For the text-containing cell, return its midpoint in (x, y) coordinate format. 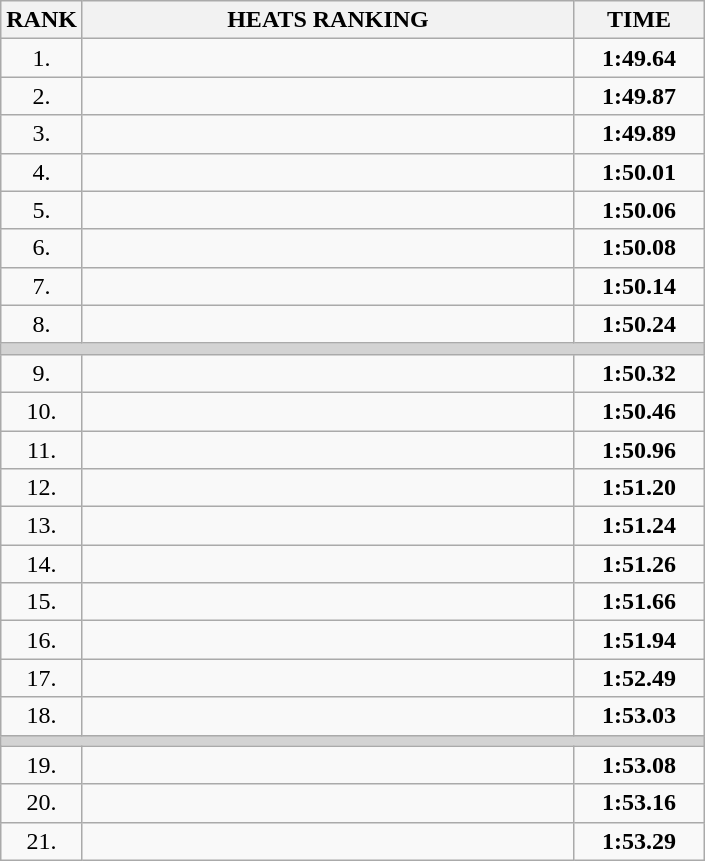
TIME (640, 20)
1:50.06 (640, 210)
1:53.29 (640, 841)
1:53.08 (640, 765)
1:49.64 (640, 58)
1:50.24 (640, 324)
1:51.26 (640, 564)
5. (42, 210)
1:51.20 (640, 488)
3. (42, 134)
1:50.08 (640, 248)
1:49.87 (640, 96)
1:50.46 (640, 411)
12. (42, 488)
2. (42, 96)
13. (42, 526)
17. (42, 678)
20. (42, 803)
9. (42, 373)
1:53.16 (640, 803)
19. (42, 765)
1:51.24 (640, 526)
11. (42, 449)
1:50.14 (640, 286)
1:50.96 (640, 449)
15. (42, 602)
18. (42, 716)
1:51.94 (640, 640)
RANK (42, 20)
1:50.32 (640, 373)
21. (42, 841)
10. (42, 411)
1. (42, 58)
4. (42, 172)
1:52.49 (640, 678)
14. (42, 564)
7. (42, 286)
1:49.89 (640, 134)
1:50.01 (640, 172)
1:51.66 (640, 602)
HEATS RANKING (328, 20)
8. (42, 324)
16. (42, 640)
1:53.03 (640, 716)
6. (42, 248)
